For the text-containing cell, return its midpoint in [x, y] coordinate format. 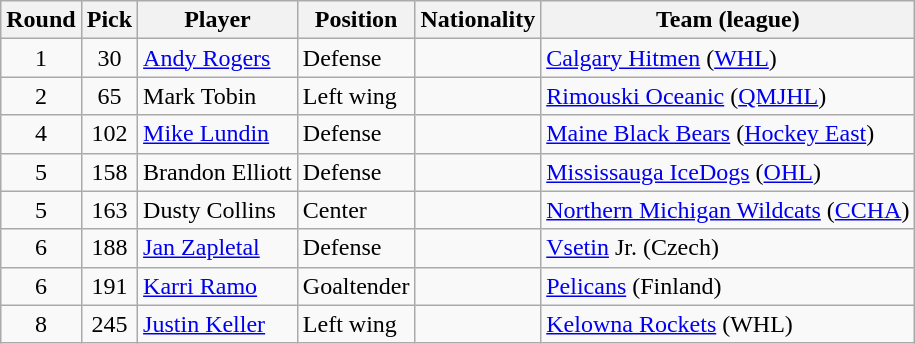
Dusty Collins [218, 210]
2 [41, 96]
Position [356, 20]
158 [109, 172]
Goaltender [356, 286]
Nationality [478, 20]
102 [109, 134]
163 [109, 210]
Jan Zapletal [218, 248]
Pelicans (Finland) [728, 286]
1 [41, 58]
Round [41, 20]
Calgary Hitmen (WHL) [728, 58]
191 [109, 286]
Mike Lundin [218, 134]
Maine Black Bears (Hockey East) [728, 134]
30 [109, 58]
Mark Tobin [218, 96]
Team (league) [728, 20]
Mississauga IceDogs (OHL) [728, 172]
245 [109, 324]
Northern Michigan Wildcats (CCHA) [728, 210]
Vsetin Jr. (Czech) [728, 248]
4 [41, 134]
Brandon Elliott [218, 172]
Pick [109, 20]
Justin Keller [218, 324]
Center [356, 210]
8 [41, 324]
Kelowna Rockets (WHL) [728, 324]
Andy Rogers [218, 58]
65 [109, 96]
Karri Ramo [218, 286]
Rimouski Oceanic (QMJHL) [728, 96]
Player [218, 20]
188 [109, 248]
